Scan for the cell matching the given text and deliver its (X, Y) coordinate at center. 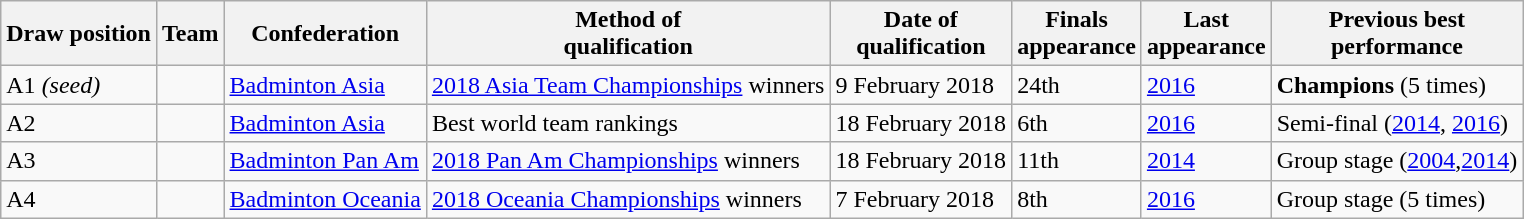
Previous bestperformance (1397, 34)
6th (1077, 123)
Date ofqualification (921, 34)
Draw position (79, 34)
2014 (1206, 161)
7 February 2018 (921, 199)
Confederation (325, 34)
Group stage (2004,2014) (1397, 161)
A1 (seed) (79, 85)
Method ofqualification (628, 34)
A2 (79, 123)
11th (1077, 161)
Badminton Oceania (325, 199)
Best world team rankings (628, 123)
2018 Asia Team Championships winners (628, 85)
Champions (5 times) (1397, 85)
Group stage (5 times) (1397, 199)
Lastappearance (1206, 34)
A4 (79, 199)
8th (1077, 199)
Team (190, 34)
9 February 2018 (921, 85)
24th (1077, 85)
Semi-final (2014, 2016) (1397, 123)
Badminton Pan Am (325, 161)
2018 Oceania Championships winners (628, 199)
Finalsappearance (1077, 34)
2018 Pan Am Championships winners (628, 161)
A3 (79, 161)
